Extract the [x, y] coordinate from the center of the cell holding the provided text.  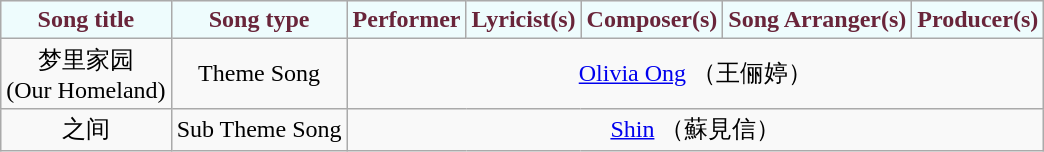
Theme Song [259, 74]
Olivia Ong （王俪婷） [696, 74]
Sub Theme Song [259, 130]
Lyricist(s) [524, 20]
Composer(s) [652, 20]
Song title [86, 20]
Producer(s) [978, 20]
之间 [86, 130]
梦里家园 (Our Homeland) [86, 74]
Performer [406, 20]
Song type [259, 20]
Shin （蘇見信） [696, 130]
Song Arranger(s) [818, 20]
